Search for the cell housing the specified text and yield its [x, y] center coordinate. 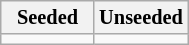
Seeded [48, 17]
Unseeded [141, 17]
